For the text-containing cell, return its midpoint in (X, Y) coordinate format. 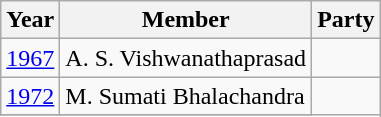
Member (186, 20)
A. S. Vishwanathaprasad (186, 58)
1972 (30, 96)
1967 (30, 58)
Year (30, 20)
M. Sumati Bhalachandra (186, 96)
Party (346, 20)
